Determine the (X, Y) coordinate at the center of the cell enclosing the given text.  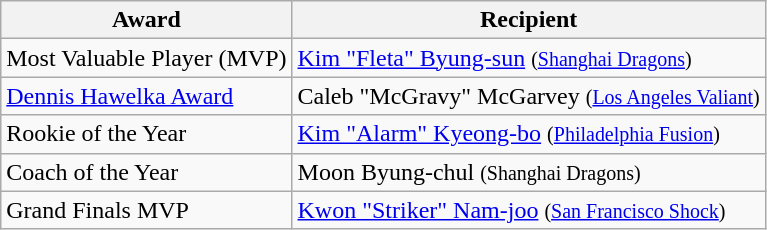
Recipient (528, 20)
Caleb "McGravy" McGarvey (Los Angeles Valiant) (528, 96)
Kim "Alarm" Kyeong-bo (Philadelphia Fusion) (528, 134)
Award (146, 20)
Moon Byung-chul (Shanghai Dragons) (528, 172)
Rookie of the Year (146, 134)
Coach of the Year (146, 172)
Kwon "Striker" Nam-joo (San Francisco Shock) (528, 210)
Grand Finals MVP (146, 210)
Kim "Fleta" Byung-sun (Shanghai Dragons) (528, 58)
Most Valuable Player (MVP) (146, 58)
Dennis Hawelka Award (146, 96)
